Capture the cell that displays the provided text and extract its (x, y) central coordinate. 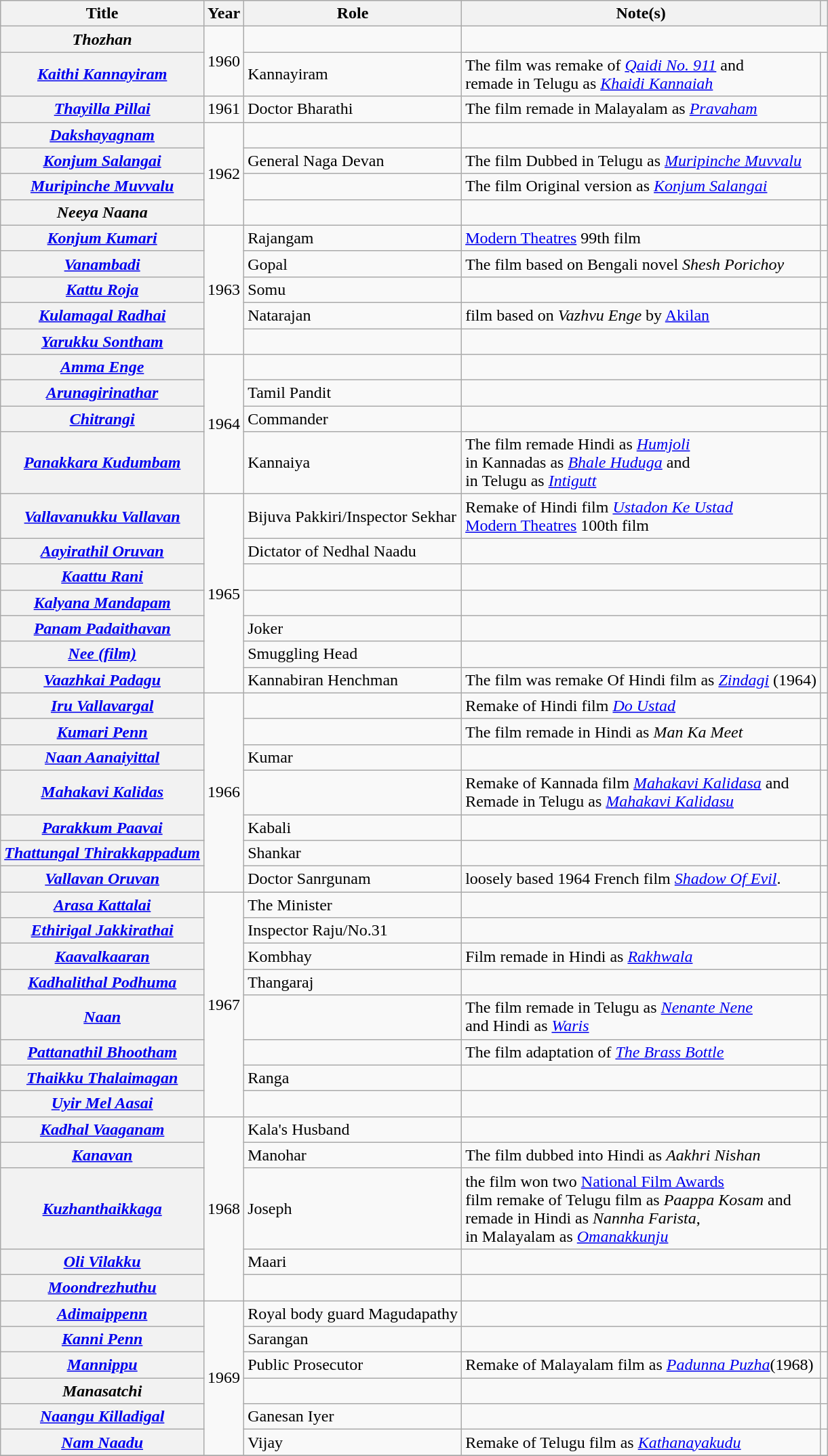
Natarajan (353, 315)
Kumar (353, 757)
General Naga Devan (353, 161)
The film dubbed into Hindi as Aakhri Nishan (642, 1155)
Remake of Kannada film Mahakavi Kalidasa and Remade in Telugu as Mahakavi Kalidasu (642, 792)
Kattu Roja (102, 289)
Vijay (353, 1442)
The Minister (353, 905)
Year (224, 14)
The film remade Hindi as Humjoli in Kannadas as Bhale Huduga and in Telugu as Intigutt (642, 463)
1969 (224, 1377)
The film Dubbed in Telugu as Muripinche Muvvalu (642, 161)
Kalyana Mandapam (102, 603)
Vallavanukku Vallavan (102, 517)
Thangaraj (353, 982)
Dictator of Nedhal Naadu (353, 551)
Nee (film) (102, 654)
Manasatchi (102, 1391)
1960 (224, 61)
Note(s) (642, 14)
Remake of Hindi film Ustadon Ke Ustad Modern Theatres 100th film (642, 517)
Kulamagal Radhai (102, 315)
Role (353, 14)
Maari (353, 1261)
Smuggling Head (353, 654)
The film adaptation of The Brass Bottle (642, 1052)
1961 (224, 109)
the film won two National Film Awards film remake of Telugu film as Paappa Kosam and remade in Hindi as Nannha Farista, in Malayalam as Omanakkunju (642, 1208)
Arasa Kattalai (102, 905)
Gopal (353, 264)
1966 (224, 792)
Moondrezhuthu (102, 1287)
The film remade in Telugu as Nenante Nene and Hindi as Waris (642, 1017)
Ethirigal Jakkirathai (102, 931)
The film remade in Malayalam as Pravaham (642, 109)
Mahakavi Kalidas (102, 792)
Kadhal Vaaganam (102, 1129)
Konjum Salangai (102, 161)
Naangu Killadigal (102, 1417)
Aayirathil Oruvan (102, 551)
Adimaippenn (102, 1313)
Shankar (353, 853)
Sarangan (353, 1339)
Kaattu Rani (102, 577)
Panam Padaithavan (102, 628)
Konjum Kumari (102, 238)
Royal body guard Magudapathy (353, 1313)
Parakkum Paavai (102, 828)
Vanambadi (102, 264)
1968 (224, 1208)
Inspector Raju/No.31 (353, 931)
Doctor Sanrgunam (353, 879)
Kabali (353, 828)
Thaikku Thalaimagan (102, 1078)
Thattungal Thirakkappadum (102, 853)
Naan (102, 1017)
Kanavan (102, 1155)
Amma Enge (102, 367)
Chitrangi (102, 419)
Kuzhanthaikkaga (102, 1208)
Naan Aanaiyittal (102, 757)
The film Original version as Konjum Salangai (642, 186)
Yarukku Sontham (102, 341)
Title (102, 14)
Rajangam (353, 238)
Kala's Husband (353, 1129)
Remake of Malayalam film as Padunna Puzha(1968) (642, 1365)
Remake of Telugu film as Kathanayakudu (642, 1442)
Thozhan (102, 39)
1963 (224, 289)
loosely based 1964 French film Shadow Of Evil. (642, 879)
Joseph (353, 1208)
Vallavan Oruvan (102, 879)
Arunagirinathar (102, 393)
Joker (353, 628)
Tamil Pandit (353, 393)
Doctor Bharathi (353, 109)
Kanni Penn (102, 1339)
Pattanathil Bhootham (102, 1052)
Somu (353, 289)
Kannayiram (353, 75)
The film based on Bengali novel Shesh Porichoy (642, 264)
Mannippu (102, 1365)
1965 (224, 594)
Ranga (353, 1078)
1964 (224, 424)
Panakkara Kudumbam (102, 463)
Dakshayagnam (102, 135)
Kumari Penn (102, 731)
Remake of Hindi film Do Ustad (642, 706)
Public Prosecutor (353, 1365)
Kannabiran Henchman (353, 680)
film based on Vazhvu Enge by Akilan (642, 315)
The film was remake of Qaidi No. 911 and remade in Telugu as Khaidi Kannaiah (642, 75)
Muripinche Muvvalu (102, 186)
Kannaiya (353, 463)
Film remade in Hindi as Rakhwala (642, 956)
Kaithi Kannayiram (102, 75)
Kadhalithal Podhuma (102, 982)
Thayilla Pillai (102, 109)
Kaavalkaaran (102, 956)
Ganesan Iyer (353, 1417)
Nam Naadu (102, 1442)
Neeya Naana (102, 212)
Uyir Mel Aasai (102, 1104)
The film remade in Hindi as Man Ka Meet (642, 731)
Iru Vallavargal (102, 706)
1967 (224, 1005)
The film was remake Of Hindi film as Zindagi (1964) (642, 680)
Modern Theatres 99th film (642, 238)
Commander (353, 419)
Oli Vilakku (102, 1261)
1962 (224, 174)
Kombhay (353, 956)
Vaazhkai Padagu (102, 680)
Manohar (353, 1155)
Bijuva Pakkiri/Inspector Sekhar (353, 517)
